From the cell containing the given text, extract its center point as [x, y] coordinate. 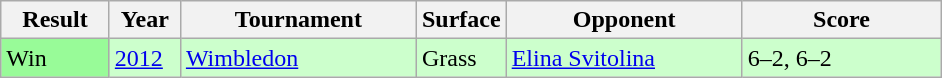
Elina Svitolina [624, 58]
Result [56, 20]
Grass [461, 58]
6–2, 6–2 [842, 58]
Tournament [298, 20]
Surface [461, 20]
Year [144, 20]
Score [842, 20]
Win [56, 58]
2012 [144, 58]
Opponent [624, 20]
Wimbledon [298, 58]
